Determine the (x, y) coordinate at the center of the cell enclosing the given text.  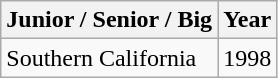
Junior / Senior / Big (110, 20)
1998 (248, 58)
Southern California (110, 58)
Year (248, 20)
